Extract the [X, Y] coordinate from the center of the cell holding the provided text.  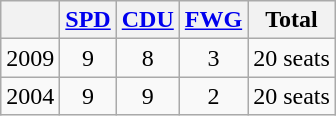
2004 [30, 96]
3 [213, 58]
CDU [148, 20]
2 [213, 96]
SPD [88, 20]
Total [292, 20]
FWG [213, 20]
2009 [30, 58]
8 [148, 58]
